For the text-containing cell, return its midpoint in (x, y) coordinate format. 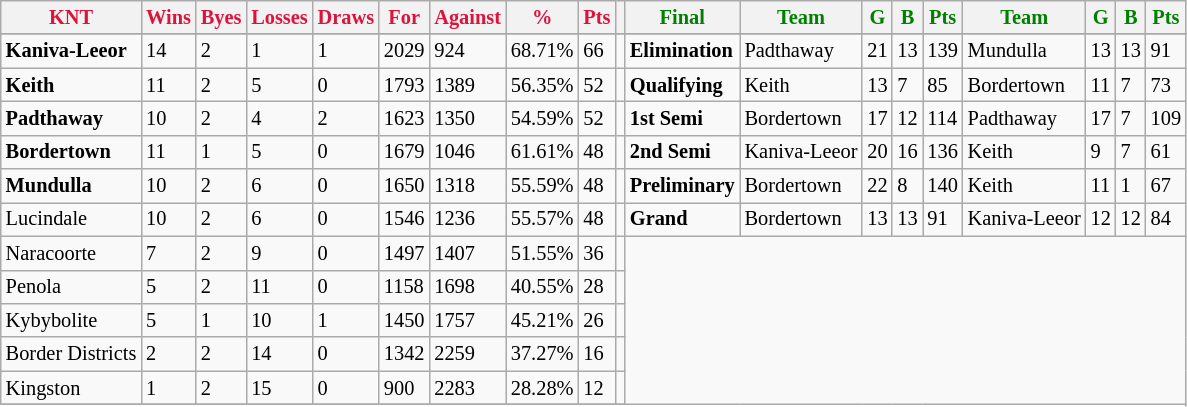
1450 (404, 320)
Final (682, 17)
61.61% (542, 152)
51.55% (542, 253)
55.59% (542, 186)
61 (1166, 152)
36 (596, 253)
924 (468, 51)
136 (943, 152)
8 (907, 186)
1318 (468, 186)
26 (596, 320)
28.28% (542, 388)
55.57% (542, 219)
45.21% (542, 320)
1350 (468, 118)
2283 (468, 388)
67 (1166, 186)
Lucindale (71, 219)
20 (877, 152)
1407 (468, 253)
Qualifying (682, 85)
1342 (404, 354)
84 (1166, 219)
2nd Semi (682, 152)
28 (596, 287)
1st Semi (682, 118)
For (404, 17)
22 (877, 186)
1757 (468, 320)
1236 (468, 219)
114 (943, 118)
Against (468, 17)
54.59% (542, 118)
56.35% (542, 85)
Kingston (71, 388)
68.71% (542, 51)
1158 (404, 287)
900 (404, 388)
140 (943, 186)
Kybybolite (71, 320)
1650 (404, 186)
1698 (468, 287)
85 (943, 85)
1497 (404, 253)
1389 (468, 85)
37.27% (542, 354)
1623 (404, 118)
Penola (71, 287)
73 (1166, 85)
Draws (346, 17)
Border Districts (71, 354)
Wins (168, 17)
KNT (71, 17)
1679 (404, 152)
Losses (279, 17)
15 (279, 388)
1546 (404, 219)
2029 (404, 51)
21 (877, 51)
Preliminary (682, 186)
% (542, 17)
1793 (404, 85)
Elimination (682, 51)
1046 (468, 152)
66 (596, 51)
Naracoorte (71, 253)
Byes (221, 17)
139 (943, 51)
109 (1166, 118)
4 (279, 118)
2259 (468, 354)
40.55% (542, 287)
Grand (682, 219)
